Output the (x, y) coordinate of the center of the cell containing the given text.  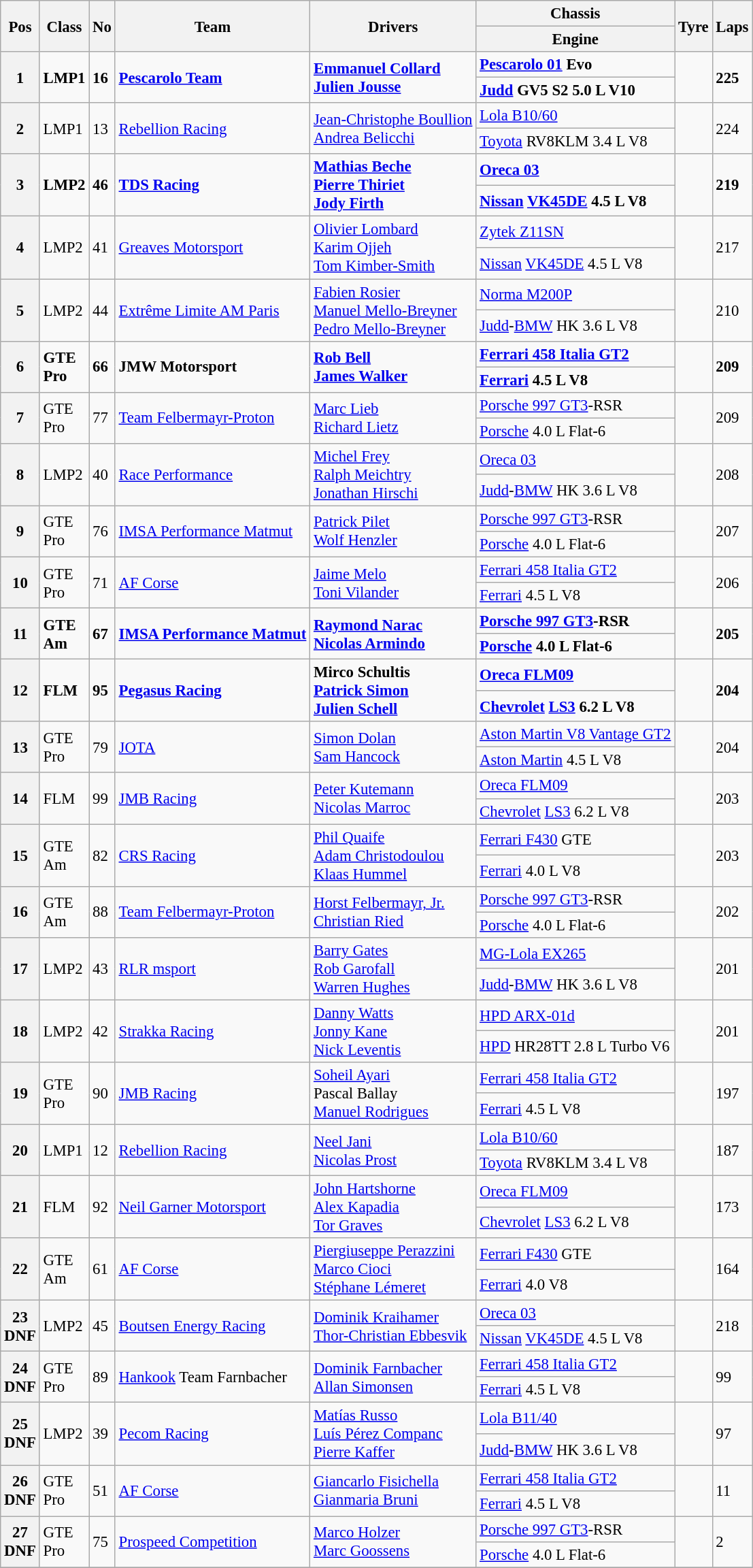
Marco Holzer Marc Goossens (393, 1542)
9 (20, 531)
Ferrari 4.0 V8 (575, 1285)
39 (102, 1434)
90 (102, 1094)
173 (732, 1207)
JMW Motorsport (212, 366)
46 (102, 185)
89 (102, 1377)
RLR msport (212, 969)
208 (732, 475)
Jaime Melo Toni Vilander (393, 583)
61 (102, 1269)
197 (732, 1094)
Pegasus Racing (212, 691)
224 (732, 128)
6 (20, 366)
210 (732, 310)
66 (102, 366)
Mathias Beche Pierre Thiriet Jody Firth (393, 185)
Pos (20, 26)
18 (20, 1031)
219 (732, 185)
51 (102, 1490)
218 (732, 1326)
20 (20, 1150)
Race Performance (212, 475)
Emmanuel Collard Julien Jousse (393, 78)
24DNF (20, 1377)
45 (102, 1326)
187 (732, 1150)
CRS Racing (212, 855)
Piergiuseppe Perazzini Marco Cioci Stéphane Lémeret (393, 1269)
41 (102, 248)
Hankook Team Farnbacher (212, 1377)
Simon Dolan Sam Hancock (393, 747)
Patrick Pilet Wolf Henzler (393, 531)
Giancarlo Fisichella Gianmaria Bruni (393, 1490)
164 (732, 1269)
Judd GV5 S2 5.0 L V10 (575, 91)
Dominik Farnbacher Allan Simonsen (393, 1377)
3 (20, 185)
Greaves Motorsport (212, 248)
Raymond Narac Nicolas Armindo (393, 634)
19 (20, 1094)
21 (20, 1207)
Strakka Racing (212, 1031)
5 (20, 310)
77 (102, 418)
Zytek Z11SN (575, 232)
225 (732, 78)
Engine (575, 39)
Boutsen Energy Racing (212, 1326)
Danny Watts Jonny Kane Nick Leventis (393, 1031)
Barry Gates Rob Garofall Warren Hughes (393, 969)
67 (102, 634)
26DNF (20, 1490)
Neil Garner Motorsport (212, 1207)
Class (64, 26)
202 (732, 912)
Rob Bell James Walker (393, 366)
Drivers (393, 26)
Prospeed Competition (212, 1542)
Mirco Schultis Patrick Simon Julien Schell (393, 691)
Norma M200P (575, 295)
15 (20, 855)
Neel Jani Nicolas Prost (393, 1150)
43 (102, 969)
Pecom Racing (212, 1434)
Marc Lieb Richard Lietz (393, 418)
Horst Felbermayr, Jr. Christian Ried (393, 912)
40 (102, 475)
71 (102, 583)
8 (20, 475)
10 (20, 583)
88 (102, 912)
82 (102, 855)
95 (102, 691)
Ferrari 4.0 L V8 (575, 871)
Extrême Limite AM Paris (212, 310)
JOTA (212, 747)
Soheil Ayari Pascal Ballay Manuel Rodrigues (393, 1094)
HPD HR28TT 2.8 L Turbo V6 (575, 1047)
Fabien Rosier Manuel Mello-Breyner Pedro Mello-Breyner (393, 310)
1 (20, 78)
Laps (732, 26)
Team (212, 26)
92 (102, 1207)
Aston Martin V8 Vantage GT2 (575, 734)
207 (732, 531)
MG-Lola EX265 (575, 953)
Aston Martin 4.5 L V8 (575, 760)
Jean-Christophe Boullion Andrea Belicchi (393, 128)
76 (102, 531)
TDS Racing (212, 185)
Matías Russo Luís Pérez Companc Pierre Kaffer (393, 1434)
25DNF (20, 1434)
Chassis (575, 14)
John Hartshorne Alex Kapadia Tor Graves (393, 1207)
22 (20, 1269)
Phil Quaife Adam Christodoulou Klaas Hummel (393, 855)
Olivier Lombard Karim Ojjeh Tom Kimber-Smith (393, 248)
Tyre (694, 26)
44 (102, 310)
205 (732, 634)
23DNF (20, 1326)
42 (102, 1031)
217 (732, 248)
14 (20, 799)
206 (732, 583)
Dominik Kraihamer Thor-Christian Ebbesvik (393, 1326)
Lola B11/40 (575, 1418)
7 (20, 418)
Peter Kutemann Nicolas Marroc (393, 799)
4 (20, 248)
79 (102, 747)
75 (102, 1542)
27DNF (20, 1542)
No (102, 26)
97 (732, 1434)
Pescarolo Team (212, 78)
Michel Frey Ralph Meichtry Jonathan Hirschi (393, 475)
17 (20, 969)
HPD ARX-01d (575, 1015)
Pescarolo 01 Evo (575, 65)
